Detect which cell encompasses the target text, then output its [x, y] center coordinate. 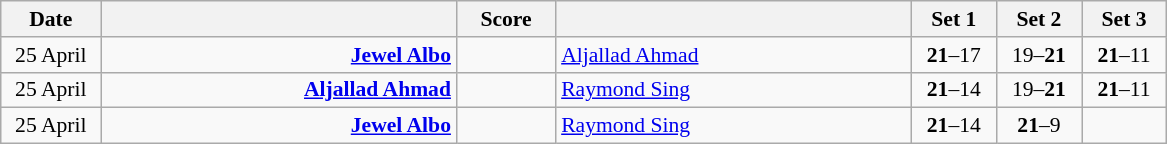
21–9 [1038, 126]
Set 1 [954, 19]
Date [51, 19]
21–17 [954, 55]
Set 3 [1124, 19]
Score [506, 19]
Set 2 [1038, 19]
